For the text-containing cell, return its midpoint in (x, y) coordinate format. 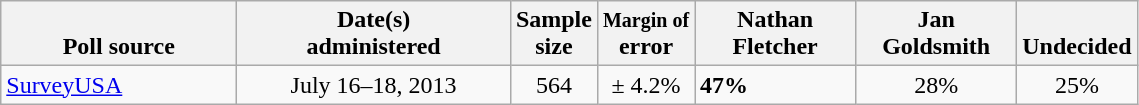
Undecided (1077, 34)
Date(s)administered (374, 34)
28% (936, 85)
Margin oferror (646, 34)
SurveyUSA (119, 85)
25% (1077, 85)
564 (554, 85)
47% (776, 85)
July 16–18, 2013 (374, 85)
NathanFletcher (776, 34)
JanGoldsmith (936, 34)
Samplesize (554, 34)
± 4.2% (646, 85)
Poll source (119, 34)
